Extract the [X, Y] coordinate from the center of the cell holding the provided text.  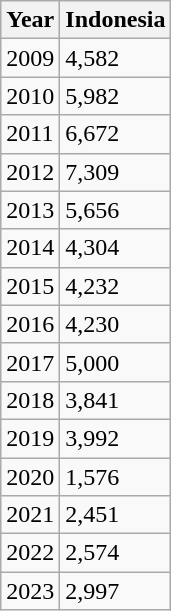
2022 [30, 553]
5,656 [116, 210]
Indonesia [116, 20]
3,841 [116, 400]
4,304 [116, 248]
2019 [30, 438]
1,576 [116, 477]
4,232 [116, 286]
5,982 [116, 96]
6,672 [116, 134]
2023 [30, 591]
2013 [30, 210]
2020 [30, 477]
2,451 [116, 515]
Year [30, 20]
2010 [30, 96]
2017 [30, 362]
2014 [30, 248]
4,582 [116, 58]
2011 [30, 134]
2,574 [116, 553]
2021 [30, 515]
2016 [30, 324]
5,000 [116, 362]
3,992 [116, 438]
2018 [30, 400]
2009 [30, 58]
2015 [30, 286]
2,997 [116, 591]
2012 [30, 172]
7,309 [116, 172]
4,230 [116, 324]
